Determine the (X, Y) coordinate at the center of the cell enclosing the given text.  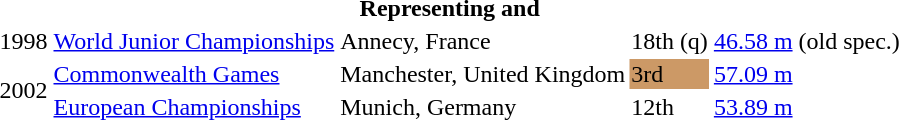
3rd (670, 74)
Manchester, United Kingdom (483, 74)
18th (q) (670, 41)
Annecy, France (483, 41)
Commonwealth Games (194, 74)
World Junior Championships (194, 41)
